Capture the cell that displays the provided text and extract its [X, Y] central coordinate. 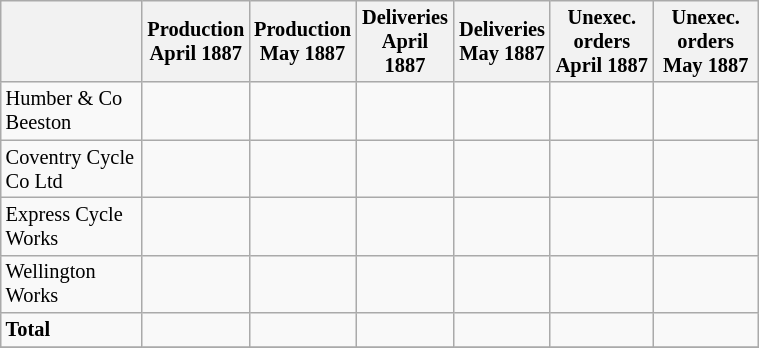
ProductionApril 1887 [196, 41]
Unexec. ordersMay 1887 [706, 41]
Total [72, 330]
Wellington Works [72, 284]
DeliveriesApril 1887 [405, 41]
DeliveriesMay 1887 [502, 41]
Unexec. ordersApril 1887 [602, 41]
Express Cycle Works [72, 226]
Coventry Cycle Co Ltd [72, 169]
Humber & Co Beeston [72, 111]
ProductionMay 1887 [302, 41]
